Pinpoint the cell where the given text exists, returning its (X, Y) midpoint coordinate. 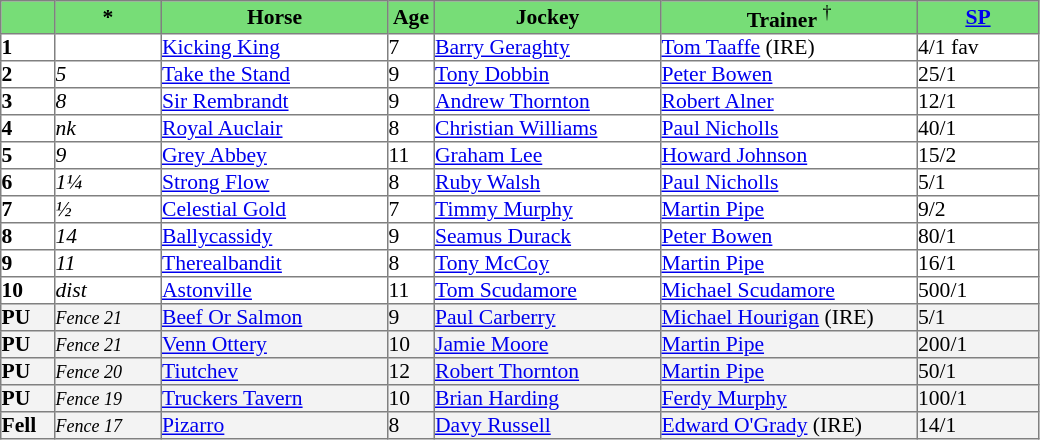
Age (411, 18)
Tom Taaffe (IRE) (789, 46)
Graham Lee (547, 154)
Trainer † (789, 18)
Therealbandit (274, 262)
3 (28, 100)
Venn Ottery (274, 344)
Royal Auclair (274, 128)
80/1 (978, 236)
Tony McCoy (547, 262)
Astonville (274, 290)
14 (108, 236)
Andrew Thornton (547, 100)
6 (28, 182)
Beef Or Salmon (274, 316)
Pizarro (274, 424)
* (108, 18)
Fence 20 (108, 370)
Grey Abbey (274, 154)
200/1 (978, 344)
Edward O'Grady (IRE) (789, 424)
4/1 fav (978, 46)
Strong Flow (274, 182)
Ballycassidy (274, 236)
500/1 (978, 290)
Tom Scudamore (547, 290)
SP (978, 18)
16/1 (978, 262)
Robert Alner (789, 100)
Howard Johnson (789, 154)
Jamie Moore (547, 344)
25/1 (978, 74)
Paul Carberry (547, 316)
2 (28, 74)
Sir Rembrandt (274, 100)
Kicking King (274, 46)
9/2 (978, 208)
Timmy Murphy (547, 208)
Davy Russell (547, 424)
nk (108, 128)
Fence 17 (108, 424)
Jockey (547, 18)
Barry Geraghty (547, 46)
Christian Williams (547, 128)
12 (411, 370)
Seamus Durack (547, 236)
Tiutchev (274, 370)
Michael Hourigan (IRE) (789, 316)
Brian Harding (547, 398)
Truckers Tavern (274, 398)
14/1 (978, 424)
Tony Dobbin (547, 74)
50/1 (978, 370)
½ (108, 208)
100/1 (978, 398)
1¼ (108, 182)
Fence 19 (108, 398)
15/2 (978, 154)
Ferdy Murphy (789, 398)
Celestial Gold (274, 208)
Ruby Walsh (547, 182)
1 (28, 46)
12/1 (978, 100)
40/1 (978, 128)
dist (108, 290)
Fell (28, 424)
Horse (274, 18)
Robert Thornton (547, 370)
4 (28, 128)
Michael Scudamore (789, 290)
Take the Stand (274, 74)
